Detect which cell encompasses the target text, then output its [x, y] center coordinate. 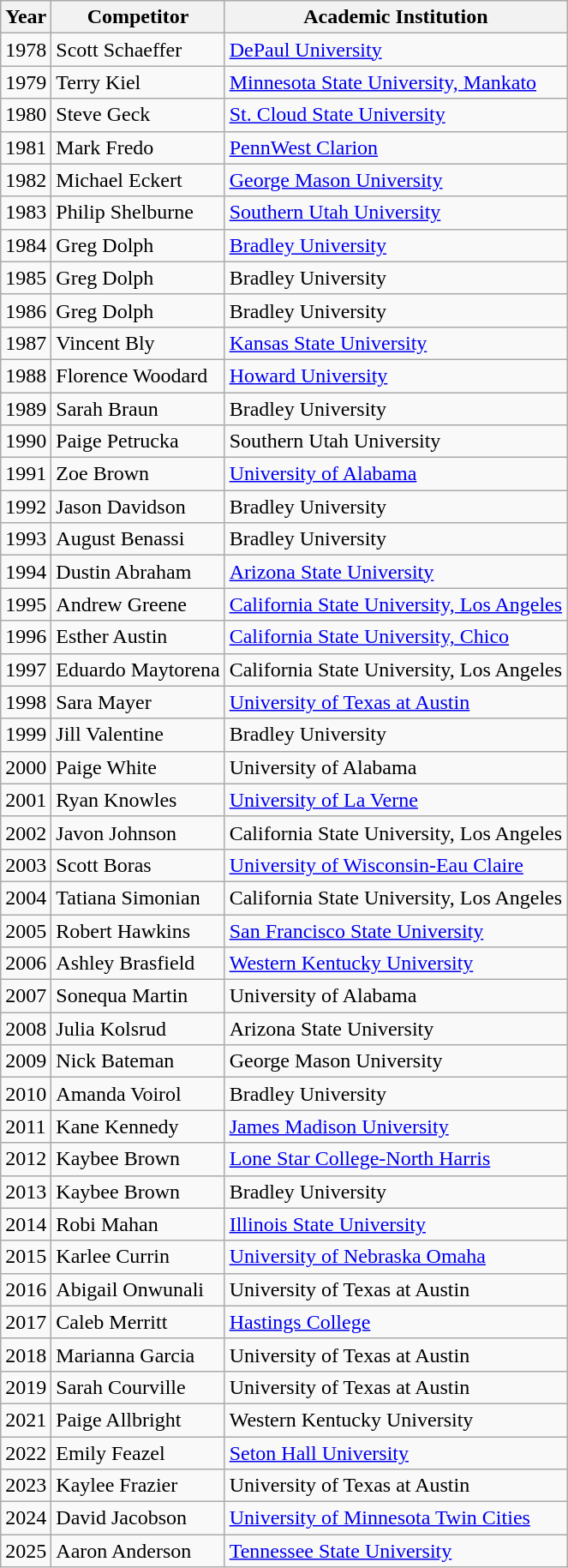
2011 [26, 1126]
DePaul University [396, 50]
2003 [26, 865]
Robi Mahan [138, 1224]
2001 [26, 800]
San Francisco State University [396, 930]
1983 [26, 213]
2016 [26, 1289]
1984 [26, 245]
Amanda Voirol [138, 1094]
James Madison University [396, 1126]
2000 [26, 767]
1994 [26, 572]
1990 [26, 442]
2021 [26, 1420]
Julia Kolsrud [138, 1029]
Robert Hawkins [138, 930]
2023 [26, 1486]
Emily Feazel [138, 1453]
Academic Institution [396, 17]
2022 [26, 1453]
2008 [26, 1029]
Dustin Abraham [138, 572]
1993 [26, 539]
Year [26, 17]
2018 [26, 1355]
1978 [26, 50]
2005 [26, 930]
Terry Kiel [138, 82]
1998 [26, 702]
1980 [26, 115]
Seton Hall University [396, 1453]
1981 [26, 147]
Jill Valentine [138, 735]
1985 [26, 278]
Scott Boras [138, 865]
1991 [26, 474]
University of Minnesota Twin Cities [396, 1518]
2009 [26, 1061]
Andrew Greene [138, 604]
Scott Schaeffer [138, 50]
University of Wisconsin-Eau Claire [396, 865]
University of La Verne [396, 800]
Illinois State University [396, 1224]
Zoe Brown [138, 474]
Michael Eckert [138, 180]
California State University, Chico [396, 637]
Philip Shelburne [138, 213]
Caleb Merritt [138, 1322]
1979 [26, 82]
Sonequa Martin [138, 996]
Steve Geck [138, 115]
Esther Austin [138, 637]
1999 [26, 735]
Nick Bateman [138, 1061]
2002 [26, 832]
Marianna Garcia [138, 1355]
2015 [26, 1257]
Kaylee Frazier [138, 1486]
Minnesota State University, Mankato [396, 82]
Kane Kennedy [138, 1126]
Jason Davidson [138, 507]
1987 [26, 343]
2025 [26, 1551]
1989 [26, 409]
August Benassi [138, 539]
Javon Johnson [138, 832]
Ryan Knowles [138, 800]
David Jacobson [138, 1518]
1997 [26, 670]
1986 [26, 310]
Hastings College [396, 1322]
Tatiana Simonian [138, 898]
Aaron Anderson [138, 1551]
Lone Star College-North Harris [396, 1159]
Competitor [138, 17]
Paige White [138, 767]
Sarah Braun [138, 409]
1996 [26, 637]
Kansas State University [396, 343]
Sarah Courville [138, 1387]
Howard University [396, 375]
St. Cloud State University [396, 115]
Florence Woodard [138, 375]
2019 [26, 1387]
Abigail Onwunali [138, 1289]
2024 [26, 1518]
1982 [26, 180]
1988 [26, 375]
University of Nebraska Omaha [396, 1257]
Paige Allbright [138, 1420]
1995 [26, 604]
2017 [26, 1322]
2010 [26, 1094]
Mark Fredo [138, 147]
Ashley Brasfield [138, 964]
1992 [26, 507]
Eduardo Maytorena [138, 670]
2004 [26, 898]
2012 [26, 1159]
2006 [26, 964]
Vincent Bly [138, 343]
PennWest Clarion [396, 147]
2007 [26, 996]
Karlee Currin [138, 1257]
Tennessee State University [396, 1551]
Paige Petrucka [138, 442]
2014 [26, 1224]
2013 [26, 1192]
Sara Mayer [138, 702]
